Extract the [x, y] coordinate from the center of the cell holding the provided text.  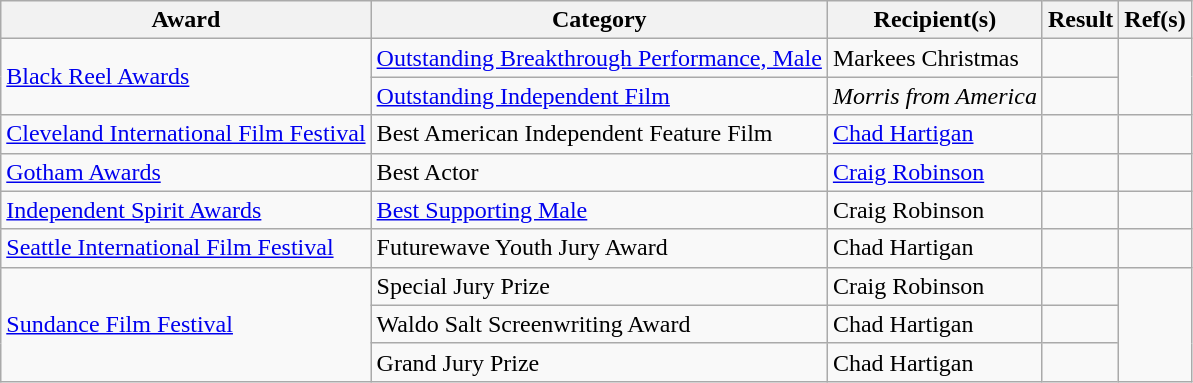
Futurewave Youth Jury Award [599, 248]
Cleveland International Film Festival [186, 134]
Best American Independent Feature Film [599, 134]
Category [599, 20]
Independent Spirit Awards [186, 210]
Markees Christmas [934, 58]
Ref(s) [1155, 20]
Waldo Salt Screenwriting Award [599, 324]
Recipient(s) [934, 20]
Outstanding Breakthrough Performance, Male [599, 58]
Morris from America [934, 96]
Black Reel Awards [186, 77]
Award [186, 20]
Seattle International Film Festival [186, 248]
Best Actor [599, 172]
Result [1080, 20]
Sundance Film Festival [186, 324]
Outstanding Independent Film [599, 96]
Special Jury Prize [599, 286]
Best Supporting Male [599, 210]
Gotham Awards [186, 172]
Grand Jury Prize [599, 362]
